Locate the cell with the specified text and output its [X, Y] center coordinate. 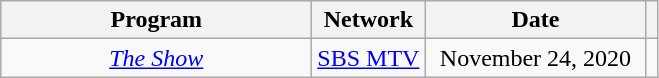
The Show [156, 58]
Network [368, 20]
Date [536, 20]
SBS MTV [368, 58]
November 24, 2020 [536, 58]
Program [156, 20]
